Return the (X, Y) coordinate for the center point of the cell that contains the specified text.  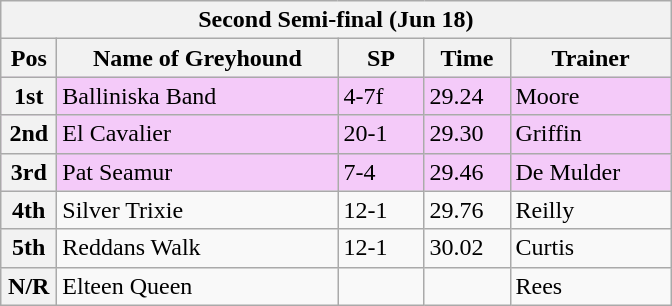
Rees (590, 286)
Trainer (590, 58)
29.24 (467, 96)
De Mulder (590, 172)
5th (29, 248)
Griffin (590, 134)
Elteen Queen (198, 286)
4-7f (381, 96)
Balliniska Band (198, 96)
Reilly (590, 210)
7-4 (381, 172)
SP (381, 58)
29.76 (467, 210)
El Cavalier (198, 134)
Curtis (590, 248)
Second Semi-final (Jun 18) (336, 20)
29.46 (467, 172)
Time (467, 58)
N/R (29, 286)
4th (29, 210)
Name of Greyhound (198, 58)
20-1 (381, 134)
1st (29, 96)
Pos (29, 58)
30.02 (467, 248)
Pat Seamur (198, 172)
Reddans Walk (198, 248)
29.30 (467, 134)
Silver Trixie (198, 210)
2nd (29, 134)
Moore (590, 96)
3rd (29, 172)
